Find where the given text appears and provide that cell's center as (X, Y) coordinate. 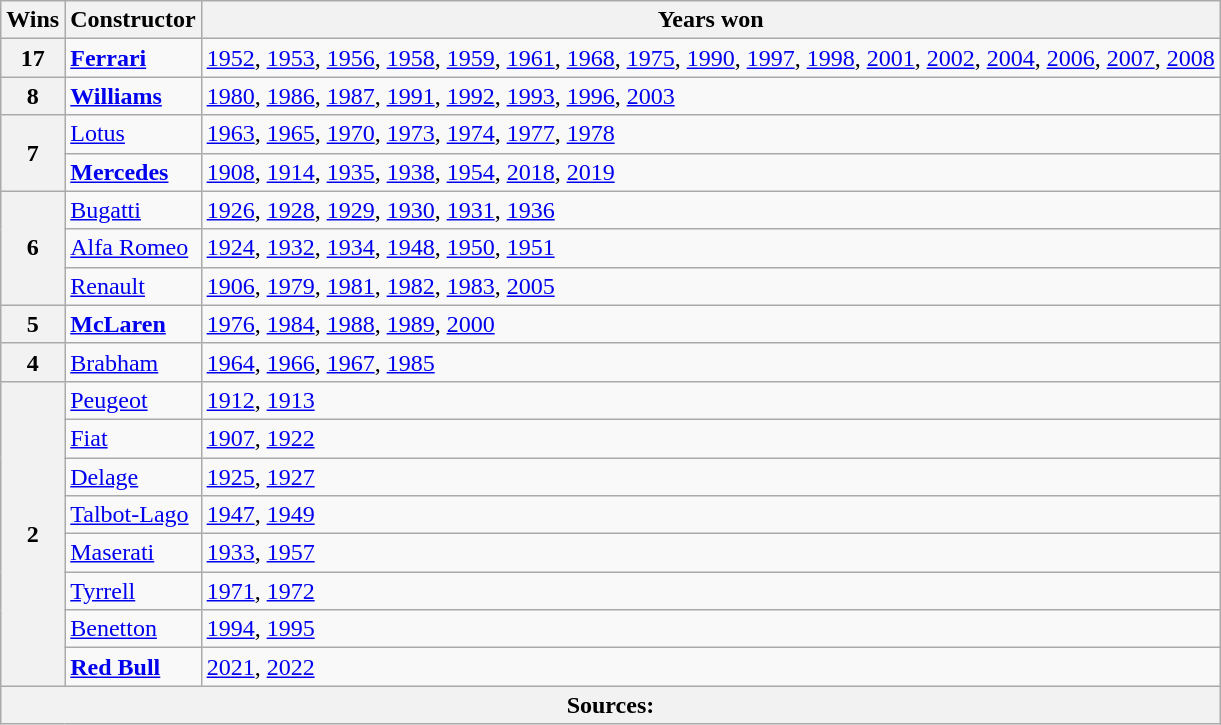
1907, 1922 (710, 438)
Talbot-Lago (133, 515)
5 (33, 324)
8 (33, 96)
Renault (133, 286)
1926, 1928, 1929, 1930, 1931, 1936 (710, 210)
Alfa Romeo (133, 248)
7 (33, 153)
Peugeot (133, 400)
17 (33, 58)
1952, 1953, 1956, 1958, 1959, 1961, 1968, 1975, 1990, 1997, 1998, 2001, 2002, 2004, 2006, 2007, 2008 (710, 58)
Constructor (133, 20)
1964, 1966, 1967, 1985 (710, 362)
Brabham (133, 362)
Ferrari (133, 58)
2 (33, 533)
2021, 2022 (710, 667)
Mercedes (133, 172)
Benetton (133, 629)
Williams (133, 96)
1963, 1965, 1970, 1973, 1974, 1977, 1978 (710, 134)
Tyrrell (133, 591)
1912, 1913 (710, 400)
Bugatti (133, 210)
Sources: (610, 705)
1971, 1972 (710, 591)
Maserati (133, 553)
1908, 1914, 1935, 1938, 1954, 2018, 2019 (710, 172)
6 (33, 248)
1976, 1984, 1988, 1989, 2000 (710, 324)
Fiat (133, 438)
Lotus (133, 134)
1933, 1957 (710, 553)
1947, 1949 (710, 515)
1925, 1927 (710, 477)
1994, 1995 (710, 629)
McLaren (133, 324)
1924, 1932, 1934, 1948, 1950, 1951 (710, 248)
4 (33, 362)
1906, 1979, 1981, 1982, 1983, 2005 (710, 286)
Years won (710, 20)
Red Bull (133, 667)
Wins (33, 20)
1980, 1986, 1987, 1991, 1992, 1993, 1996, 2003 (710, 96)
Delage (133, 477)
